From the cell containing the given text, extract its center point as (X, Y) coordinate. 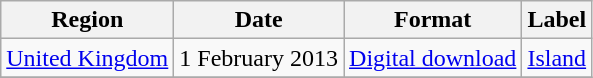
1 February 2013 (259, 58)
United Kingdom (88, 58)
Label (557, 20)
Format (433, 20)
Digital download (433, 58)
Region (88, 20)
Island (557, 58)
Date (259, 20)
